Pinpoint the cell where the given text exists, returning its [X, Y] midpoint coordinate. 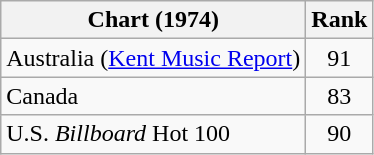
Chart (1974) [154, 20]
Canada [154, 96]
90 [340, 134]
Australia (Kent Music Report) [154, 58]
83 [340, 96]
Rank [340, 20]
U.S. Billboard Hot 100 [154, 134]
91 [340, 58]
